Search for the cell housing the specified text and yield its (X, Y) center coordinate. 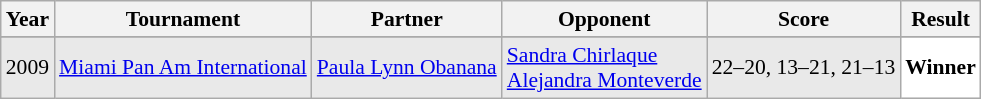
Score (804, 19)
Result (940, 19)
Winner (940, 68)
2009 (28, 68)
Partner (407, 19)
Opponent (604, 19)
Tournament (183, 19)
22–20, 13–21, 21–13 (804, 68)
Miami Pan Am International (183, 68)
Paula Lynn Obanana (407, 68)
Year (28, 19)
Sandra Chirlaque Alejandra Monteverde (604, 68)
